Scan for the cell matching the given text and deliver its [x, y] coordinate at center. 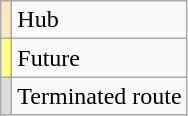
Terminated route [100, 96]
Hub [100, 20]
Future [100, 58]
